Find where the given text appears and provide that cell's center as [x, y] coordinate. 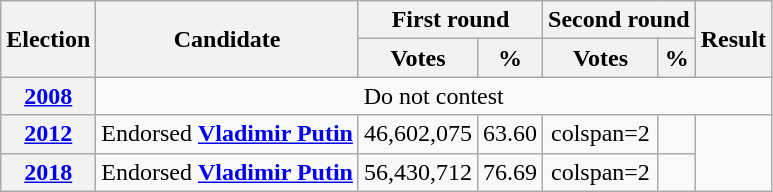
76.69 [510, 172]
2018 [48, 172]
46,602,075 [418, 134]
Result [733, 39]
63.60 [510, 134]
56,430,712 [418, 172]
Second round [620, 20]
First round [450, 20]
Do not contest [434, 96]
Election [48, 39]
2008 [48, 96]
Candidate [228, 39]
2012 [48, 134]
